Detect which cell encompasses the target text, then output its (x, y) center coordinate. 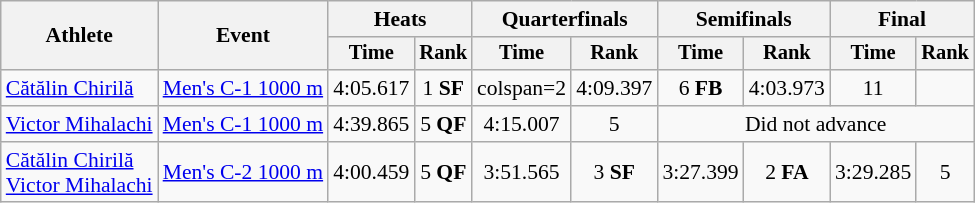
3:27.399 (700, 172)
3:51.565 (522, 172)
Final (902, 19)
Victor Mihalachi (80, 124)
3:29.285 (873, 172)
Heats (400, 19)
1 SF (443, 88)
4:05.617 (371, 88)
4:03.973 (787, 88)
Did not advance (815, 124)
4:15.007 (522, 124)
Semifinals (744, 19)
6 FB (700, 88)
Athlete (80, 36)
2 FA (787, 172)
Cătălin ChirilăVictor Mihalachi (80, 172)
Men's C-2 1000 m (244, 172)
3 SF (614, 172)
colspan=2 (522, 88)
Quarterfinals (564, 19)
Cătălin Chirilă (80, 88)
Event (244, 36)
4:39.865 (371, 124)
4:09.397 (614, 88)
11 (873, 88)
4:00.459 (371, 172)
